Find where the given text appears and provide that cell's center as [x, y] coordinate. 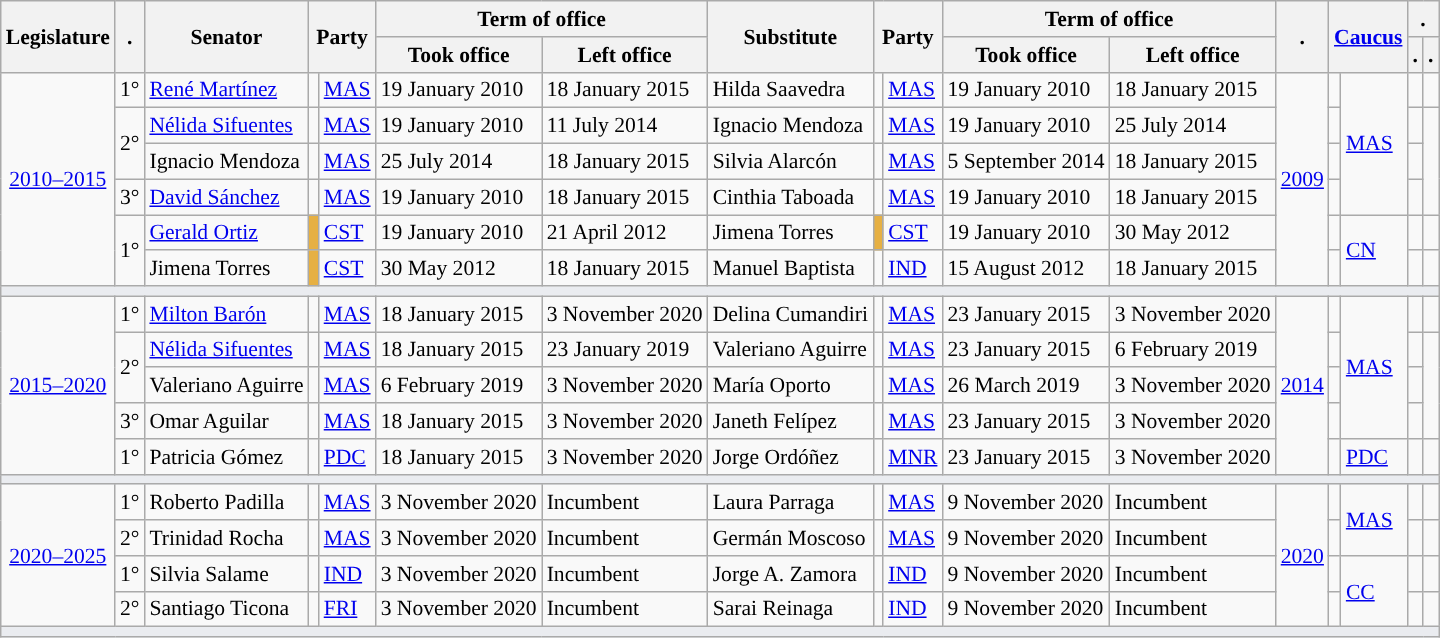
Caucus [1368, 36]
5 September 2014 [1026, 162]
Sarai Reinaga [790, 609]
MNR [912, 457]
23 January 2019 [625, 350]
Santiago Ticona [226, 609]
Cinthia Taboada [790, 197]
Hilda Saavedra [790, 90]
Janeth Felípez [790, 421]
Gerald Ortiz [226, 233]
René Martínez [226, 90]
2020–2025 [58, 556]
Trinidad Rocha [226, 538]
2010–2015 [58, 179]
Patricia Gómez [226, 457]
15 August 2012 [1026, 269]
21 April 2012 [625, 233]
Jorge A. Zamora [790, 574]
2020 [1302, 556]
FRI [348, 609]
Silvia Alarcón [790, 162]
Laura Parraga [790, 503]
Manuel Baptista [790, 269]
Omar Aguilar [226, 421]
Jorge Ordóñez [790, 457]
2014 [1302, 385]
Legislature [58, 36]
Senator [226, 36]
Substitute [790, 36]
David Sánchez [226, 197]
11 July 2014 [625, 126]
Delina Cumandiri [790, 314]
Roberto Padilla [226, 503]
CN [1374, 250]
Silvia Salame [226, 574]
26 March 2019 [1026, 386]
2015–2020 [58, 385]
Milton Barón [226, 314]
2009 [1302, 179]
Germán Moscoso [790, 538]
María Oporto [790, 386]
CC [1374, 592]
